Locate the cell with the specified text and output its [x, y] center coordinate. 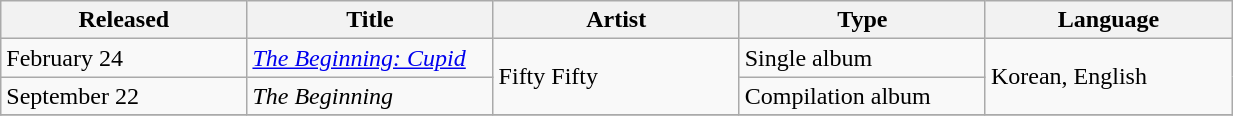
Released [124, 20]
February 24 [124, 58]
September 22 [124, 96]
Korean, English [1108, 77]
Single album [862, 58]
Compilation album [862, 96]
Type [862, 20]
Title [370, 20]
Artist [616, 20]
The Beginning: Cupid [370, 58]
Fifty Fifty [616, 77]
Language [1108, 20]
The Beginning [370, 96]
